Capture the cell that displays the provided text and extract its (X, Y) central coordinate. 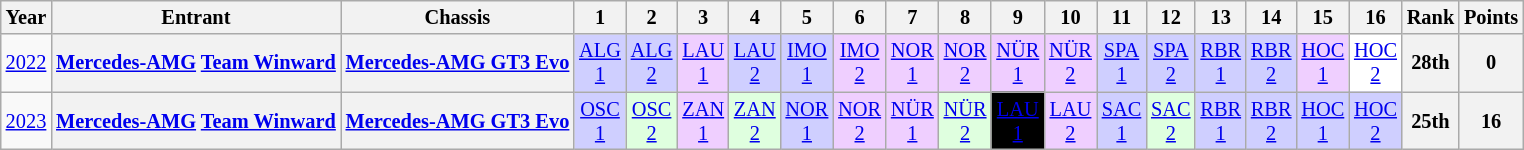
2022 (26, 63)
28th (1430, 63)
15 (1322, 17)
12 (1170, 17)
5 (808, 17)
Chassis (458, 17)
Rank (1430, 17)
ZAN2 (755, 121)
ALG2 (652, 63)
8 (966, 17)
IMO2 (860, 63)
4 (755, 17)
6 (860, 17)
SPA1 (1122, 63)
3 (703, 17)
SAC1 (1122, 121)
11 (1122, 17)
OSC1 (600, 121)
2 (652, 17)
ALG1 (600, 63)
13 (1220, 17)
SPA2 (1170, 63)
7 (912, 17)
ZAN1 (703, 121)
0 (1491, 63)
1 (600, 17)
Year (26, 17)
9 (1018, 17)
Entrant (196, 17)
14 (1271, 17)
2023 (26, 121)
IMO1 (808, 63)
25th (1430, 121)
SAC2 (1170, 121)
Points (1491, 17)
OSC2 (652, 121)
10 (1070, 17)
